Identify which cell holds the provided text, then report its [X, Y] central coordinate. 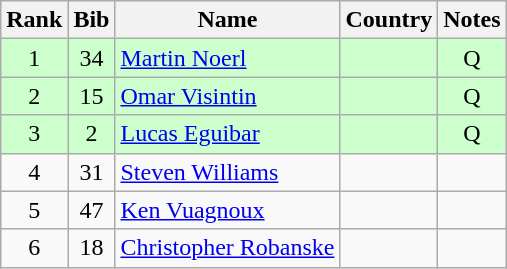
34 [92, 58]
4 [34, 172]
18 [92, 248]
Ken Vuagnoux [228, 210]
Omar Visintin [228, 96]
6 [34, 248]
Notes [472, 20]
Name [228, 20]
3 [34, 134]
15 [92, 96]
1 [34, 58]
Rank [34, 20]
Christopher Robanske [228, 248]
Lucas Eguibar [228, 134]
Bib [92, 20]
47 [92, 210]
Country [389, 20]
31 [92, 172]
Martin Noerl [228, 58]
5 [34, 210]
Steven Williams [228, 172]
